Detect which cell encompasses the target text, then output its (x, y) center coordinate. 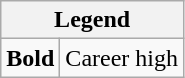
Career high (122, 58)
Legend (92, 20)
Bold (30, 58)
